Scan for the cell matching the given text and deliver its [X, Y] coordinate at center. 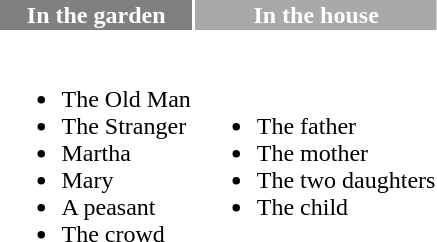
In the garden [96, 15]
In the house [316, 15]
